Return the [x, y] coordinate for the center point of the cell that contains the specified text.  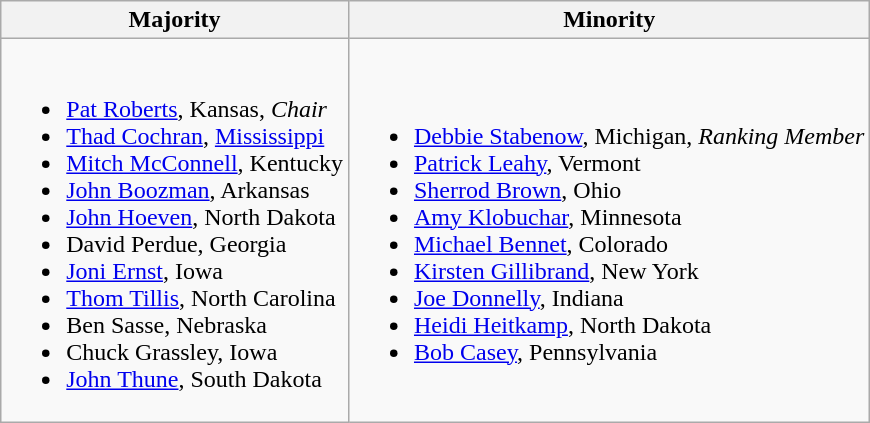
Minority [608, 20]
Majority [175, 20]
